Find where the given text appears and provide that cell's center as [x, y] coordinate. 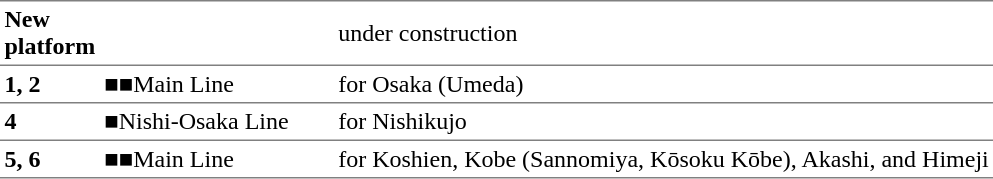
New platform [50, 33]
1, 2 [50, 84]
■Nishi-Osaka Line [217, 122]
5, 6 [50, 159]
4 [50, 122]
